Find where the given text appears and provide that cell's center as (X, Y) coordinate. 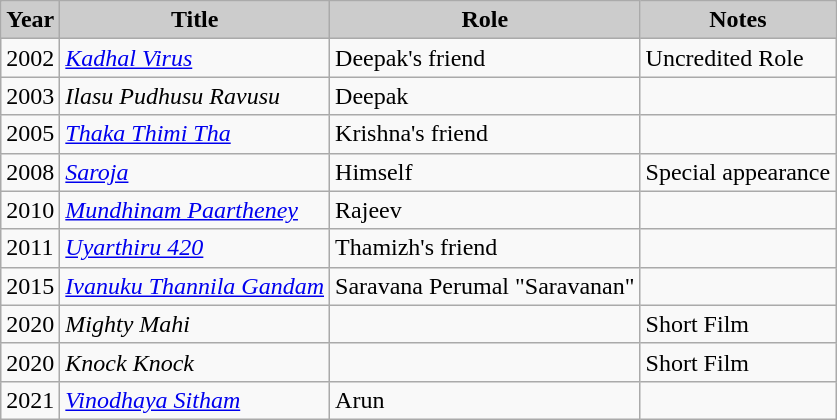
Uncredited Role (738, 58)
Thamizh's friend (486, 248)
Thaka Thimi Tha (195, 134)
2008 (30, 172)
Special appearance (738, 172)
2021 (30, 400)
2003 (30, 96)
Vinodhaya Sitham (195, 400)
Kadhal Virus (195, 58)
Saroja (195, 172)
Krishna's friend (486, 134)
2005 (30, 134)
Mighty Mahi (195, 324)
Knock Knock (195, 362)
Deepak's friend (486, 58)
2015 (30, 286)
Mundhinam Paartheney (195, 210)
Uyarthiru 420 (195, 248)
Saravana Perumal "Saravanan" (486, 286)
Himself (486, 172)
Ilasu Pudhusu Ravusu (195, 96)
Title (195, 20)
Ivanuku Thannila Gandam (195, 286)
Rajeev (486, 210)
2011 (30, 248)
2010 (30, 210)
Role (486, 20)
Deepak (486, 96)
Arun (486, 400)
Notes (738, 20)
2002 (30, 58)
Year (30, 20)
